Extract the (x, y) coordinate from the center of the cell holding the provided text.  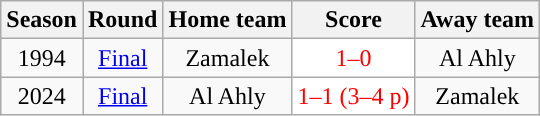
Away team (478, 20)
Score (354, 20)
Season (42, 20)
Home team (228, 20)
1994 (42, 58)
1–0 (354, 58)
2024 (42, 96)
Round (122, 20)
1–1 (3–4 p) (354, 96)
